From the cell containing the given text, extract its center point as (X, Y) coordinate. 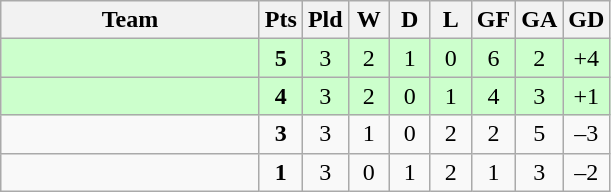
W (368, 20)
GF (493, 20)
–2 (586, 172)
–3 (586, 134)
D (410, 20)
GD (586, 20)
Pld (325, 20)
L (450, 20)
+1 (586, 96)
Pts (280, 20)
Team (130, 20)
+4 (586, 58)
6 (493, 58)
GA (540, 20)
